For the text-containing cell, return its midpoint in [x, y] coordinate format. 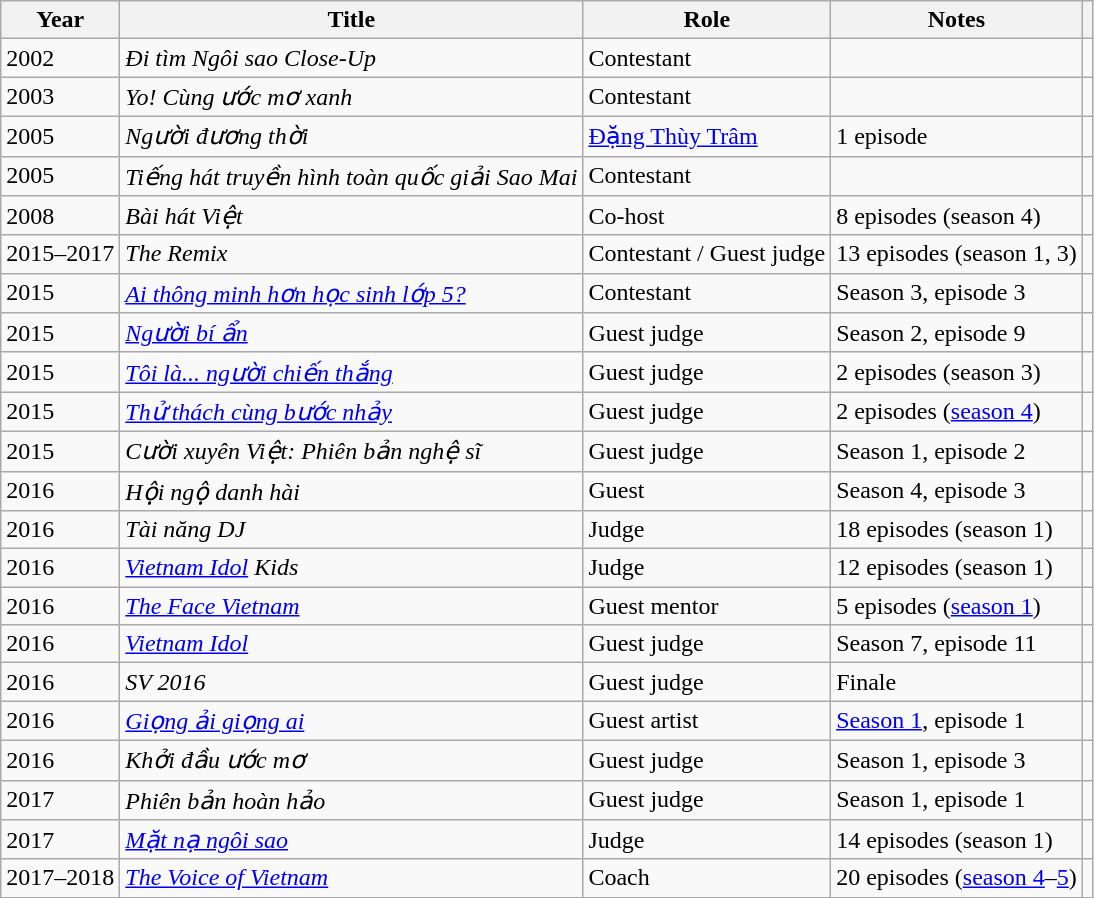
Tiếng hát truyền hình toàn quốc giải Sao Mai [352, 176]
Đi tìm Ngôi sao Close-Up [352, 58]
5 episodes (season 1) [957, 606]
Người bí ẩn [352, 333]
Co-host [707, 216]
Thử thách cùng bước nhảy [352, 412]
12 episodes (season 1) [957, 568]
Season 1, episode 2 [957, 451]
Vietnam Idol [352, 644]
Khởi đầu ước mơ [352, 760]
Phiên bản hoàn hảo [352, 800]
Year [60, 20]
Guest mentor [707, 606]
The Face Vietnam [352, 606]
Season 1, episode 3 [957, 760]
Guest artist [707, 721]
Cười xuyên Việt: Phiên bản nghệ sĩ [352, 451]
Season 2, episode 9 [957, 333]
2002 [60, 58]
Title [352, 20]
Season 4, episode 3 [957, 491]
2003 [60, 97]
2015–2017 [60, 254]
Season 7, episode 11 [957, 644]
2 episodes (season 3) [957, 372]
Tài năng DJ [352, 530]
Hội ngộ danh hài [352, 491]
Đặng Thùy Trâm [707, 136]
2017–2018 [60, 878]
Bài hát Việt [352, 216]
2 episodes (season 4) [957, 412]
Người đương thời [352, 136]
13 episodes (season 1, 3) [957, 254]
Role [707, 20]
Coach [707, 878]
Giọng ải giọng ai [352, 721]
Ai thông minh hơn học sinh lớp 5? [352, 293]
Mặt nạ ngôi sao [352, 840]
Finale [957, 682]
Notes [957, 20]
2008 [60, 216]
18 episodes (season 1) [957, 530]
Contestant / Guest judge [707, 254]
Yo! Cùng ước mơ xanh [352, 97]
1 episode [957, 136]
8 episodes (season 4) [957, 216]
14 episodes (season 1) [957, 840]
Guest [707, 491]
The Voice of Vietnam [352, 878]
Tôi là... người chiến thắng [352, 372]
Season 3, episode 3 [957, 293]
Vietnam Idol Kids [352, 568]
The Remix [352, 254]
20 episodes (season 4–5) [957, 878]
SV 2016 [352, 682]
